Output the (x, y) coordinate of the center of the cell containing the given text.  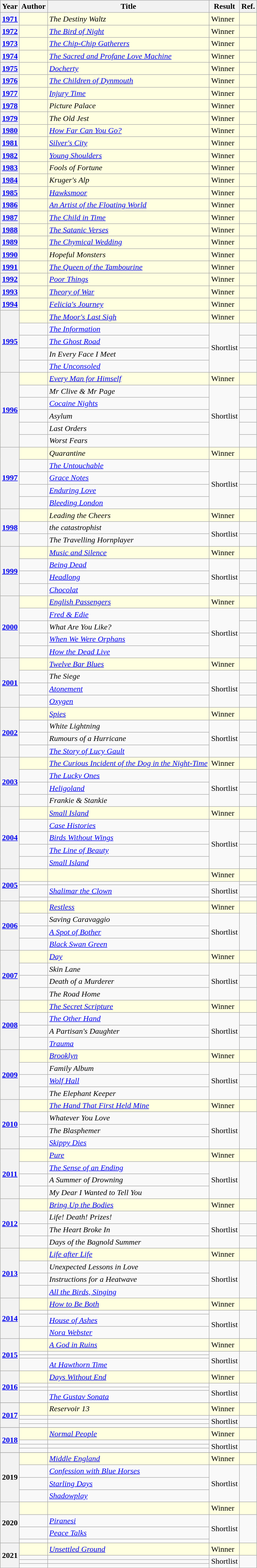
Life after Life (128, 1254)
2007 (10, 975)
The Ghost Road (128, 341)
The Chip-Chip Gatherers (128, 44)
1972 (10, 31)
Year (10, 7)
The Blasphemer (128, 1130)
2010 (10, 1124)
2002 (10, 732)
Skin Lane (128, 969)
The Hand That First Held Mine (128, 1105)
1993 (10, 292)
Black Swan Green (128, 944)
1978 (10, 106)
Unsettled Ground (128, 1549)
2017 (10, 1415)
Trauma (128, 1043)
1989 (10, 242)
2015 (10, 1355)
Shadowplay (128, 1496)
What Are You Like? (128, 627)
1981 (10, 143)
1990 (10, 255)
1996 (10, 410)
When We Were Orphans (128, 639)
2014 (10, 1318)
The Gustav Sonata (128, 1397)
Atonement (128, 689)
Bleeding London (128, 503)
How Far Can You Go? (128, 130)
Peace Talks (128, 1533)
Injury Time (128, 93)
Chocolat (128, 590)
1983 (10, 168)
An Artist of the Floating World (128, 205)
Nora Webster (128, 1333)
Instructions for a Heatwave (128, 1279)
Spies (128, 714)
1997 (10, 478)
the catastrophist (128, 527)
Days of the Bagnold Summer (128, 1242)
The Story of Lucy Gault (128, 751)
Unexpected Lessons in Love (128, 1267)
Worst Fears (128, 441)
Picture Palace (128, 106)
2009 (10, 1074)
Hopeful Monsters (128, 255)
2020 (10, 1522)
In Every Face I Meet (128, 354)
English Passengers (128, 602)
2008 (10, 1025)
Day (128, 957)
2018 (10, 1440)
Pure (128, 1155)
1977 (10, 93)
2001 (10, 683)
The Satanic Verses (128, 230)
The Bird of Night (128, 31)
2003 (10, 782)
Grace Notes (128, 478)
2011 (10, 1174)
1984 (10, 180)
The Children of Dynmouth (128, 81)
2004 (10, 838)
1992 (10, 279)
1973 (10, 44)
1974 (10, 56)
2006 (10, 925)
The Information (128, 329)
Last Orders (128, 428)
2016 (10, 1387)
Saving Caravaggio (128, 919)
Bring Up the Bodies (128, 1205)
Fools of Fortune (128, 168)
The Chymical Wedding (128, 242)
Heligoland (128, 788)
Reservoir 13 (128, 1409)
1982 (10, 155)
The Travelling Hornplayer (128, 540)
The Queen of the Tambourine (128, 267)
Mr Clive & Mr Page (128, 391)
A Summer of Drowning (128, 1180)
1991 (10, 267)
Theory of War (128, 292)
1980 (10, 130)
1976 (10, 81)
Skippy Dies (128, 1143)
Being Dead (128, 565)
2012 (10, 1223)
1988 (10, 230)
Wolf Hall (128, 1081)
Family Album (128, 1068)
The Child in Time (128, 217)
1979 (10, 118)
Asylum (128, 416)
1975 (10, 68)
1994 (10, 304)
2000 (10, 627)
Confession with Blue Horses (128, 1471)
Frankie & Stankie (128, 801)
Oxygen (128, 701)
A Partisan's Daughter (128, 1031)
The Other Hand (128, 1019)
2013 (10, 1273)
1986 (10, 205)
Leading the Cheers (128, 515)
White Lightning (128, 726)
The Old Jest (128, 118)
2019 (10, 1477)
Felicia's Journey (128, 304)
Young Shoulders (128, 155)
Death of a Murderer (128, 982)
The Sacred and Profane Love Machine (128, 56)
Piranesi (128, 1521)
Author (34, 7)
Every Man for Himself (128, 379)
Ref. (248, 7)
The Unconsoled (128, 366)
Title (128, 7)
Starling Days (128, 1484)
Birds Without Wings (128, 838)
The Lucky Ones (128, 776)
Silver's City (128, 143)
Rumours of a Hurricane (128, 738)
The Curious Incident of the Dog in the Night-Time (128, 763)
The Sense of an Ending (128, 1168)
The Line of Beauty (128, 850)
2021 (10, 1555)
Cocaine Nights (128, 404)
1987 (10, 217)
Brooklyn (128, 1056)
Quarantine (128, 453)
Normal People (128, 1434)
Shalimar the Clown (128, 891)
The Destiny Waltz (128, 19)
Result (224, 7)
1999 (10, 571)
The Untouchable (128, 466)
A Spot of Bother (128, 932)
Middle England (128, 1458)
2005 (10, 885)
Whatever You Love (128, 1118)
Twelve Bar Blues (128, 664)
The Moor's Last Sigh (128, 317)
The Road Home (128, 994)
1998 (10, 527)
A God in Ruins (128, 1345)
Docherty (128, 68)
1995 (10, 341)
My Dear I Wanted to Tell You (128, 1192)
1985 (10, 193)
Life! Death! Prizes! (128, 1217)
The Secret Scripture (128, 1006)
Kruger's Alp (128, 180)
House of Ashes (128, 1320)
Fred & Edie (128, 614)
Days Without End (128, 1377)
The Siege (128, 676)
All the Birds, Singing (128, 1292)
The Elephant Keeper (128, 1093)
Hawksmoor (128, 193)
How the Dead Live (128, 652)
Case Histories (128, 825)
At Hawthorn Time (128, 1365)
Enduring Love (128, 490)
1971 (10, 19)
Headlong (128, 577)
The Heart Broke In (128, 1230)
Music and Silence (128, 553)
Poor Things (128, 279)
Restless (128, 907)
How to Be Both (128, 1304)
